Pinpoint the cell where the given text exists, returning its (x, y) midpoint coordinate. 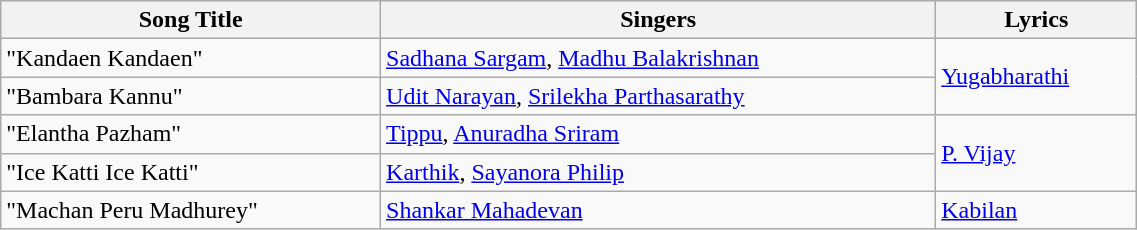
Yugabharathi (1036, 77)
Song Title (191, 20)
"Elantha Pazham" (191, 134)
Karthik, Sayanora Philip (658, 172)
"Machan Peru Madhurey" (191, 210)
Udit Narayan, Srilekha Parthasarathy (658, 96)
Tippu, Anuradha Sriram (658, 134)
Shankar Mahadevan (658, 210)
Sadhana Sargam, Madhu Balakrishnan (658, 58)
Lyrics (1036, 20)
"Kandaen Kandaen" (191, 58)
Singers (658, 20)
P. Vijay (1036, 153)
Kabilan (1036, 210)
"Bambara Kannu" (191, 96)
"Ice Katti Ice Katti" (191, 172)
